Detect which cell encompasses the target text, then output its (X, Y) center coordinate. 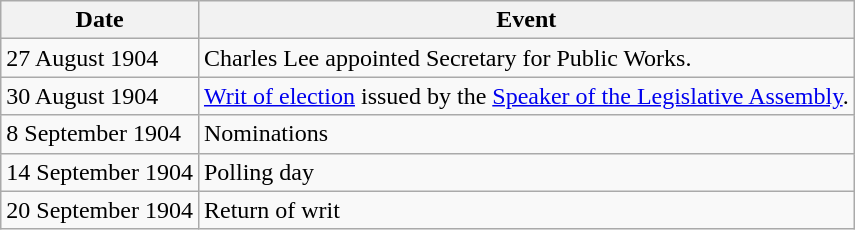
30 August 1904 (100, 96)
Nominations (526, 134)
27 August 1904 (100, 58)
Event (526, 20)
Polling day (526, 172)
Charles Lee appointed Secretary for Public Works. (526, 58)
8 September 1904 (100, 134)
20 September 1904 (100, 210)
Writ of election issued by the Speaker of the Legislative Assembly. (526, 96)
Date (100, 20)
14 September 1904 (100, 172)
Return of writ (526, 210)
